Return [X, Y] of the center of cell containing provided text 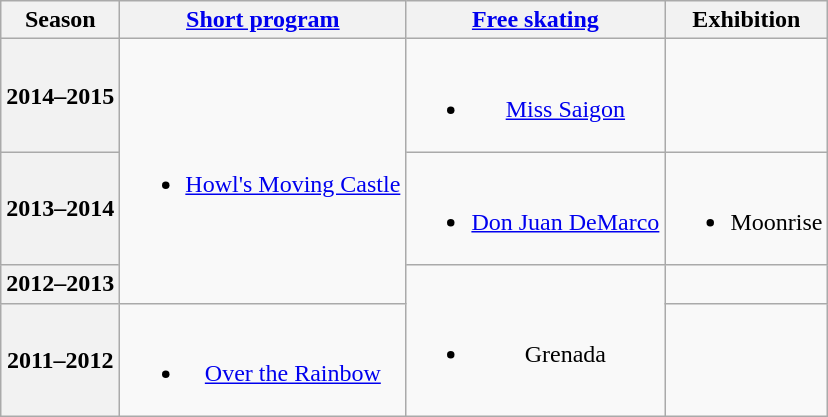
Short program [263, 20]
Exhibition [746, 20]
2011–2012 [60, 360]
2014–2015 [60, 96]
Moonrise [746, 208]
Grenada [536, 340]
Miss Saigon [536, 96]
2013–2014 [60, 208]
Over the Rainbow [263, 360]
Season [60, 20]
2012–2013 [60, 284]
Howl's Moving Castle [263, 171]
Free skating [536, 20]
Don Juan DeMarco [536, 208]
